Provide the [X, Y] coordinate of the cell's center where the given text is located.  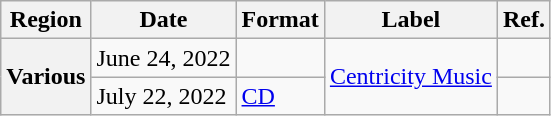
Date [164, 20]
Various [46, 77]
Format [280, 20]
Label [410, 20]
July 22, 2022 [164, 96]
CD [280, 96]
June 24, 2022 [164, 58]
Centricity Music [410, 77]
Ref. [524, 20]
Region [46, 20]
